For the text-containing cell, return its midpoint in [x, y] coordinate format. 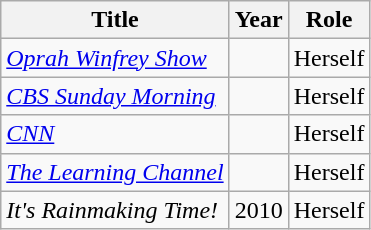
Oprah Winfrey Show [115, 58]
CBS Sunday Morning [115, 96]
Title [115, 20]
Year [258, 20]
It's Rainmaking Time! [115, 210]
Role [329, 20]
CNN [115, 134]
The Learning Channel [115, 172]
2010 [258, 210]
